Find where the given text appears and provide that cell's center as (x, y) coordinate. 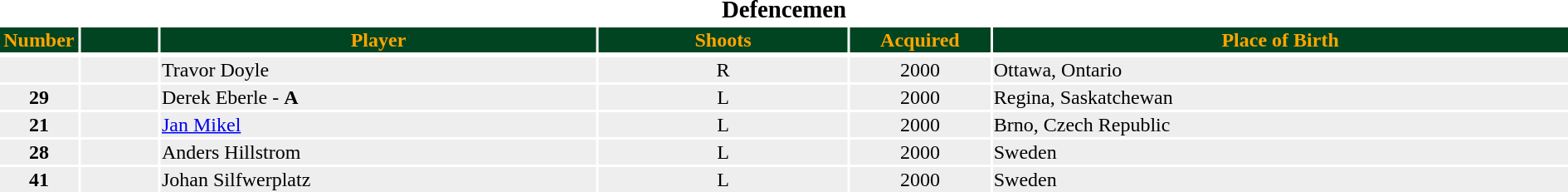
Number (39, 40)
Ottawa, Ontario (1280, 70)
28 (39, 152)
Johan Silfwerplatz (378, 180)
Place of Birth (1280, 40)
29 (39, 97)
Travor Doyle (378, 70)
R (723, 70)
Player (378, 40)
Anders Hillstrom (378, 152)
41 (39, 180)
Acquired (919, 40)
Brno, Czech Republic (1280, 125)
Derek Eberle - A (378, 97)
Regina, Saskatchewan (1280, 97)
21 (39, 125)
Jan Mikel (378, 125)
Shoots (723, 40)
